For the text-containing cell, return its midpoint in (x, y) coordinate format. 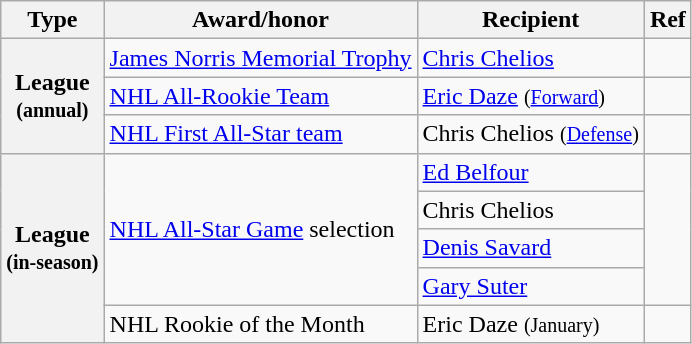
NHL Rookie of the Month (260, 324)
Gary Suter (530, 286)
NHL All-Rookie Team (260, 96)
Ref (668, 20)
Ed Belfour (530, 172)
NHL First All-Star team (260, 134)
Denis Savard (530, 248)
Type (52, 20)
Recipient (530, 20)
Award/honor (260, 20)
NHL All-Star Game selection (260, 229)
Eric Daze (January) (530, 324)
League(in-season) (52, 248)
James Norris Memorial Trophy (260, 58)
League(annual) (52, 96)
Chris Chelios (Defense) (530, 134)
Eric Daze (Forward) (530, 96)
